Detect which cell encompasses the target text, then output its (X, Y) center coordinate. 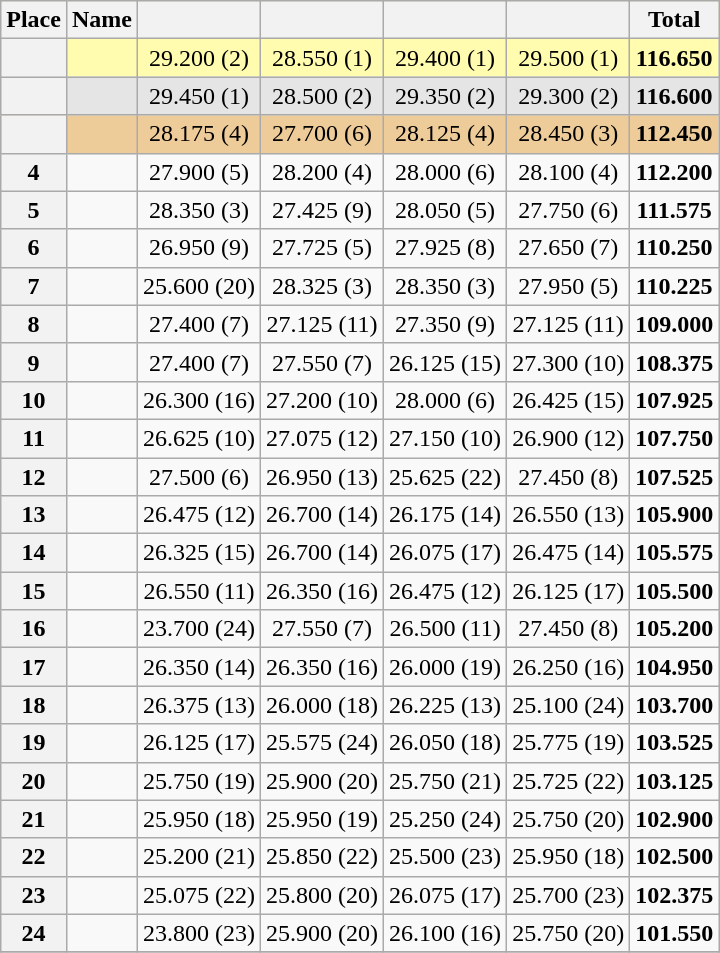
102.375 (674, 895)
110.250 (674, 248)
26.500 (11) (446, 629)
22 (34, 857)
27.925 (8) (446, 248)
108.375 (674, 362)
25.775 (19) (568, 743)
20 (34, 781)
26.350 (14) (198, 667)
26.225 (13) (446, 705)
116.650 (674, 58)
102.500 (674, 857)
29.450 (1) (198, 96)
26.375 (13) (198, 705)
107.525 (674, 477)
28.325 (3) (322, 286)
25.600 (20) (198, 286)
25.575 (24) (322, 743)
105.575 (674, 553)
27.500 (6) (198, 477)
101.550 (674, 933)
26.625 (10) (198, 438)
7 (34, 286)
26.300 (16) (198, 400)
107.750 (674, 438)
110.225 (674, 286)
27.725 (5) (322, 248)
26.325 (15) (198, 553)
26.550 (11) (198, 591)
29.400 (1) (446, 58)
11 (34, 438)
27.950 (5) (568, 286)
29.200 (2) (198, 58)
13 (34, 515)
25.500 (23) (446, 857)
18 (34, 705)
105.500 (674, 591)
25.700 (23) (568, 895)
25.200 (21) (198, 857)
6 (34, 248)
25.850 (22) (322, 857)
26.900 (12) (568, 438)
10 (34, 400)
103.525 (674, 743)
5 (34, 210)
25.100 (24) (568, 705)
28.500 (2) (322, 96)
25.250 (24) (446, 819)
26.050 (18) (446, 743)
111.575 (674, 210)
28.550 (1) (322, 58)
26.000 (19) (446, 667)
Place (34, 20)
25.750 (21) (446, 781)
27.900 (5) (198, 172)
8 (34, 324)
28.100 (4) (568, 172)
26.950 (13) (322, 477)
15 (34, 591)
27.750 (6) (568, 210)
27.300 (10) (568, 362)
104.950 (674, 667)
23 (34, 895)
116.600 (674, 96)
29.500 (1) (568, 58)
25.725 (22) (568, 781)
28.050 (5) (446, 210)
27.075 (12) (322, 438)
112.200 (674, 172)
109.000 (674, 324)
25.950 (19) (322, 819)
29.350 (2) (446, 96)
26.000 (18) (322, 705)
28.450 (3) (568, 134)
Total (674, 20)
28.125 (4) (446, 134)
Name (102, 20)
102.900 (674, 819)
17 (34, 667)
12 (34, 477)
25.800 (20) (322, 895)
26.550 (13) (568, 515)
25.750 (19) (198, 781)
26.125 (15) (446, 362)
28.200 (4) (322, 172)
26.100 (16) (446, 933)
14 (34, 553)
21 (34, 819)
112.450 (674, 134)
16 (34, 629)
25.625 (22) (446, 477)
9 (34, 362)
27.650 (7) (568, 248)
28.175 (4) (198, 134)
107.925 (674, 400)
26.425 (15) (568, 400)
105.900 (674, 515)
4 (34, 172)
23.800 (23) (198, 933)
26.250 (16) (568, 667)
26.475 (14) (568, 553)
103.700 (674, 705)
27.350 (9) (446, 324)
19 (34, 743)
27.200 (10) (322, 400)
23.700 (24) (198, 629)
27.700 (6) (322, 134)
29.300 (2) (568, 96)
27.150 (10) (446, 438)
27.425 (9) (322, 210)
105.200 (674, 629)
103.125 (674, 781)
25.075 (22) (198, 895)
24 (34, 933)
26.950 (9) (198, 248)
26.175 (14) (446, 515)
